Output the (x, y) coordinate of the center of the cell containing the given text.  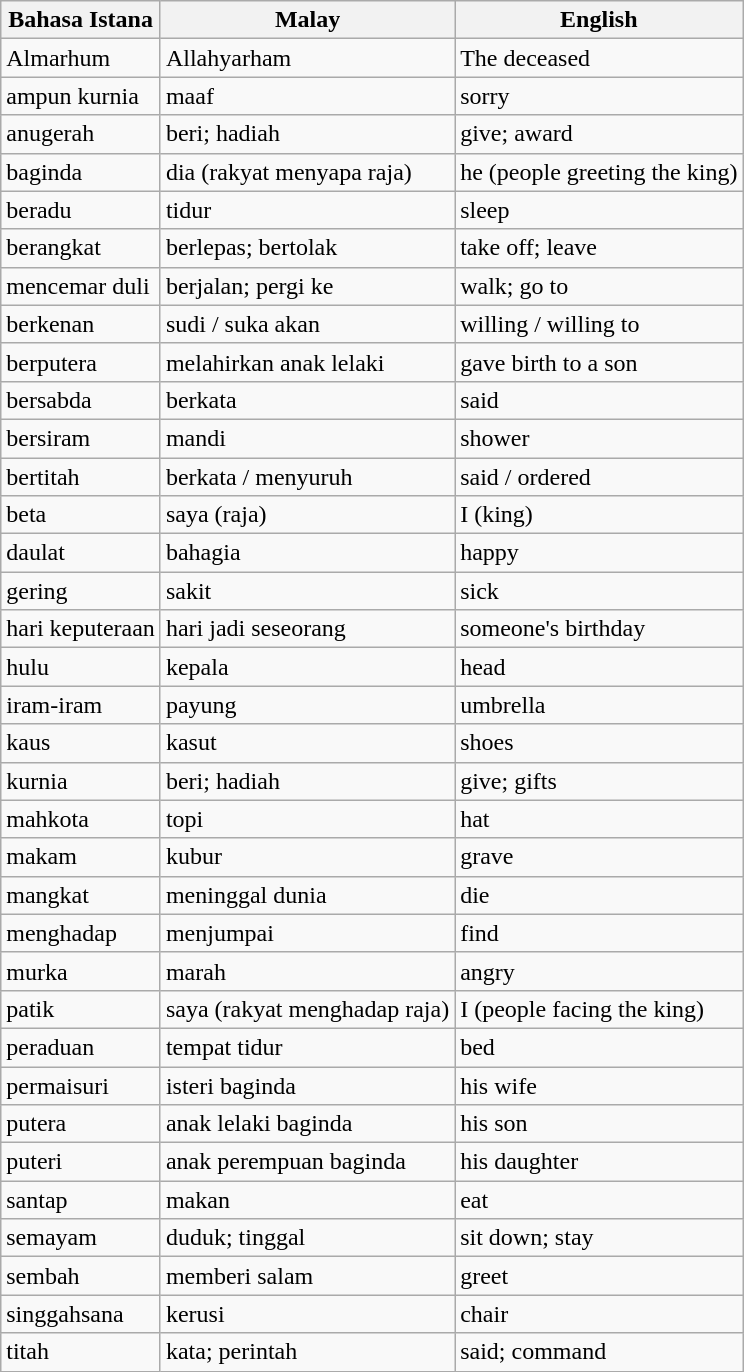
berlepas; bertolak (307, 248)
kurnia (81, 781)
kasut (307, 743)
kubur (307, 857)
putera (81, 1124)
kaus (81, 743)
bahagia (307, 553)
sick (599, 591)
I (king) (599, 515)
topi (307, 819)
baginda (81, 172)
sakit (307, 591)
tidur (307, 210)
he (people greeting the king) (599, 172)
tempat tidur (307, 1047)
take off; leave (599, 248)
puteri (81, 1162)
sudi / suka akan (307, 324)
angry (599, 971)
anak perempuan baginda (307, 1162)
patik (81, 1009)
give; award (599, 134)
bed (599, 1047)
kepala (307, 667)
isteri baginda (307, 1085)
dia (rakyat menyapa raja) (307, 172)
shower (599, 438)
sorry (599, 96)
makam (81, 857)
chair (599, 1314)
duduk; tinggal (307, 1238)
hat (599, 819)
daulat (81, 553)
saya (rakyat menghadap raja) (307, 1009)
marah (307, 971)
Bahasa Istana (81, 20)
kata; perintah (307, 1352)
semayam (81, 1238)
gering (81, 591)
The deceased (599, 58)
sit down; stay (599, 1238)
berputera (81, 362)
berangkat (81, 248)
sembah (81, 1276)
kerusi (307, 1314)
umbrella (599, 705)
his daughter (599, 1162)
mandi (307, 438)
his son (599, 1124)
said (599, 400)
menjumpai (307, 933)
hulu (81, 667)
peraduan (81, 1047)
mencemar duli (81, 286)
shoes (599, 743)
said / ordered (599, 477)
menghadap (81, 933)
ampun kurnia (81, 96)
payung (307, 705)
berkata / menyuruh (307, 477)
memberi salam (307, 1276)
melahirkan anak lelaki (307, 362)
berkenan (81, 324)
hari keputeraan (81, 629)
Almarhum (81, 58)
beta (81, 515)
English (599, 20)
his wife (599, 1085)
maaf (307, 96)
singgahsana (81, 1314)
find (599, 933)
bertitah (81, 477)
gave birth to a son (599, 362)
anugerah (81, 134)
willing / willing to (599, 324)
bersabda (81, 400)
Allahyarham (307, 58)
saya (raja) (307, 515)
makan (307, 1200)
permaisuri (81, 1085)
santap (81, 1200)
bersiram (81, 438)
give; gifts (599, 781)
happy (599, 553)
head (599, 667)
beradu (81, 210)
walk; go to (599, 286)
die (599, 895)
mahkota (81, 819)
hari jadi seseorang (307, 629)
I (people facing the king) (599, 1009)
anak lelaki baginda (307, 1124)
titah (81, 1352)
greet (599, 1276)
eat (599, 1200)
berkata (307, 400)
iram-iram (81, 705)
berjalan; pergi ke (307, 286)
someone's birthday (599, 629)
mangkat (81, 895)
sleep (599, 210)
murka (81, 971)
said; command (599, 1352)
Malay (307, 20)
grave (599, 857)
meninggal dunia (307, 895)
